From the cell containing the given text, extract its center point as [X, Y] coordinate. 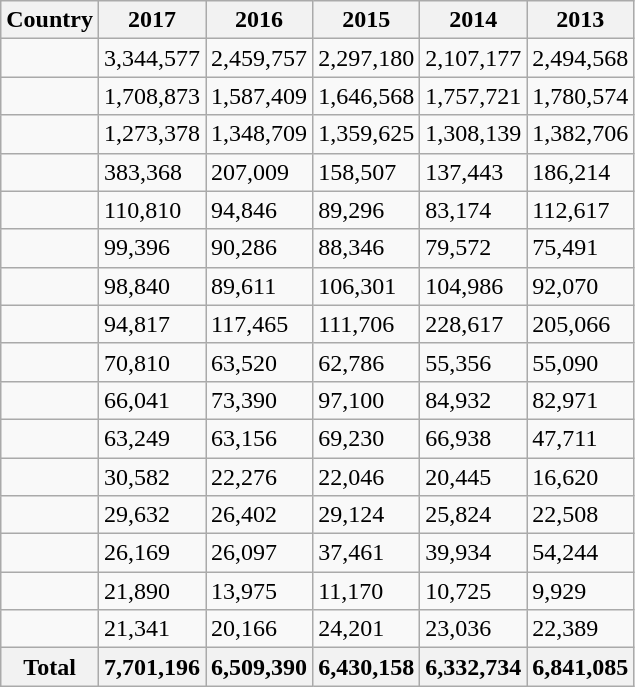
26,402 [260, 515]
70,810 [152, 362]
186,214 [580, 172]
2,297,180 [366, 58]
137,443 [474, 172]
2016 [260, 20]
63,249 [152, 438]
82,971 [580, 400]
47,711 [580, 438]
6,509,390 [260, 667]
90,286 [260, 248]
39,934 [474, 553]
2,494,568 [580, 58]
73,390 [260, 400]
2015 [366, 20]
22,046 [366, 477]
1,708,873 [152, 96]
Country [50, 20]
24,201 [366, 629]
94,846 [260, 210]
207,009 [260, 172]
1,646,568 [366, 96]
1,382,706 [580, 134]
22,508 [580, 515]
2013 [580, 20]
63,520 [260, 362]
6,332,734 [474, 667]
29,124 [366, 515]
22,389 [580, 629]
89,611 [260, 286]
9,929 [580, 591]
37,461 [366, 553]
228,617 [474, 324]
66,938 [474, 438]
2014 [474, 20]
2,459,757 [260, 58]
79,572 [474, 248]
383,368 [152, 172]
92,070 [580, 286]
55,090 [580, 362]
6,430,158 [366, 667]
106,301 [366, 286]
30,582 [152, 477]
20,166 [260, 629]
69,230 [366, 438]
75,491 [580, 248]
25,824 [474, 515]
3,344,577 [152, 58]
54,244 [580, 553]
98,840 [152, 286]
11,170 [366, 591]
20,445 [474, 477]
2,107,177 [474, 58]
1,308,139 [474, 134]
66,041 [152, 400]
55,356 [474, 362]
1,348,709 [260, 134]
104,986 [474, 286]
1,780,574 [580, 96]
16,620 [580, 477]
6,841,085 [580, 667]
94,817 [152, 324]
158,507 [366, 172]
89,296 [366, 210]
97,100 [366, 400]
62,786 [366, 362]
205,066 [580, 324]
1,587,409 [260, 96]
22,276 [260, 477]
21,341 [152, 629]
83,174 [474, 210]
10,725 [474, 591]
117,465 [260, 324]
99,396 [152, 248]
110,810 [152, 210]
1,757,721 [474, 96]
111,706 [366, 324]
23,036 [474, 629]
88,346 [366, 248]
26,097 [260, 553]
63,156 [260, 438]
26,169 [152, 553]
1,273,378 [152, 134]
29,632 [152, 515]
2017 [152, 20]
Total [50, 667]
1,359,625 [366, 134]
13,975 [260, 591]
21,890 [152, 591]
84,932 [474, 400]
7,701,196 [152, 667]
112,617 [580, 210]
